Find where the given text appears and provide that cell's center as [x, y] coordinate. 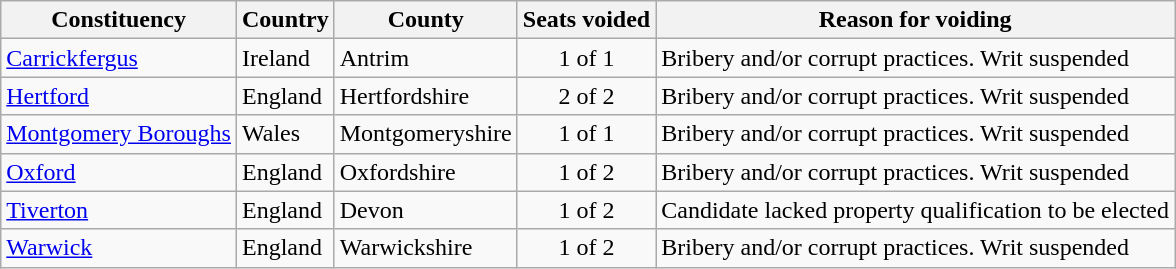
Montgomeryshire [426, 134]
Seats voided [586, 20]
Antrim [426, 58]
Oxfordshire [426, 172]
Country [285, 20]
Hertford [119, 96]
Constituency [119, 20]
Warwick [119, 248]
Tiverton [119, 210]
Hertfordshire [426, 96]
Warwickshire [426, 248]
Oxford [119, 172]
Wales [285, 134]
Carrickfergus [119, 58]
County [426, 20]
2 of 2 [586, 96]
Ireland [285, 58]
Candidate lacked property qualification to be elected [916, 210]
Devon [426, 210]
Montgomery Boroughs [119, 134]
Reason for voiding [916, 20]
